Identify which cell holds the provided text, then report its [x, y] central coordinate. 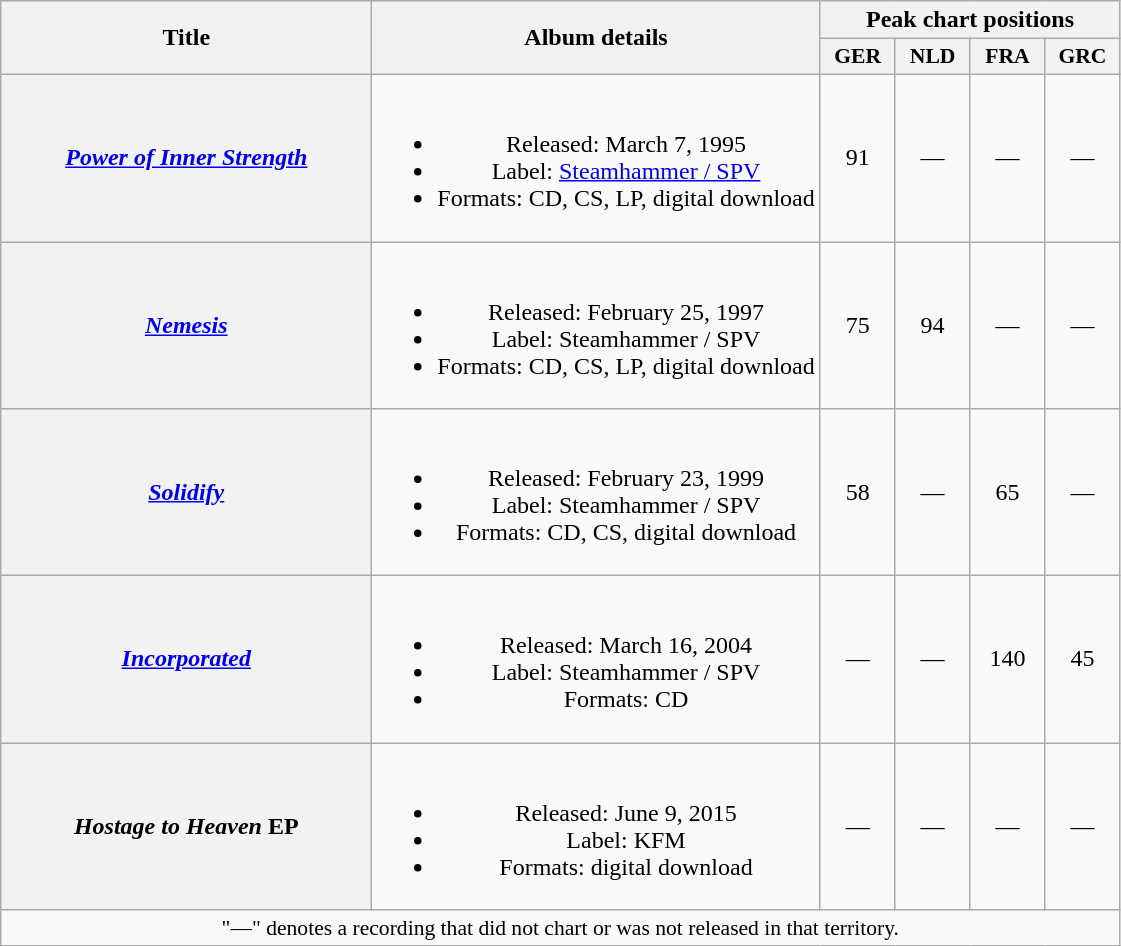
Title [186, 38]
Hostage to Heaven EP [186, 826]
45 [1082, 660]
"—" denotes a recording that did not chart or was not released in that territory. [560, 928]
FRA [1008, 57]
140 [1008, 660]
Incorporated [186, 660]
Nemesis [186, 326]
Released: February 25, 1997Label: Steamhammer / SPVFormats: CD, CS, LP, digital download [596, 326]
65 [1008, 492]
Released: March 16, 2004Label: Steamhammer / SPVFormats: CD [596, 660]
Peak chart positions [970, 20]
Released: February 23, 1999Label: Steamhammer / SPVFormats: CD, CS, digital download [596, 492]
Power of Inner Strength [186, 158]
GRC [1082, 57]
75 [858, 326]
Released: March 7, 1995Label: Steamhammer / SPVFormats: CD, CS, LP, digital download [596, 158]
NLD [932, 57]
Solidify [186, 492]
GER [858, 57]
94 [932, 326]
Album details [596, 38]
58 [858, 492]
91 [858, 158]
Released: June 9, 2015Label: KFMFormats: digital download [596, 826]
